Provide the [x, y] coordinate of the cell's center where the given text is located.  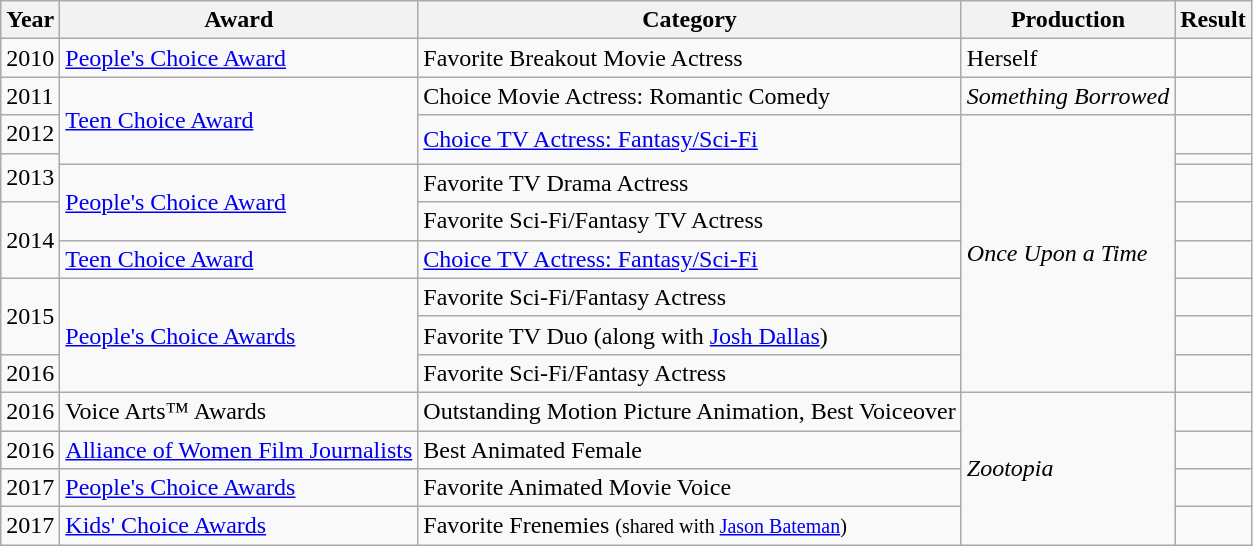
Award [239, 20]
Herself [1068, 58]
Something Borrowed [1068, 96]
Choice Movie Actress: Romantic Comedy [690, 96]
Outstanding Motion Picture Animation, Best Voiceover [690, 411]
Favorite Sci-Fi/Fantasy TV Actress [690, 221]
Best Animated Female [690, 449]
2010 [30, 58]
Result [1213, 20]
Favorite TV Drama Actress [690, 183]
2011 [30, 96]
2013 [30, 178]
Voice Arts™ Awards [239, 411]
Favorite TV Duo (along with Josh Dallas) [690, 335]
Production [1068, 20]
Favorite Breakout Movie Actress [690, 58]
Category [690, 20]
Once Upon a Time [1068, 254]
Favorite Frenemies (shared with Jason Bateman) [690, 526]
Favorite Animated Movie Voice [690, 488]
2014 [30, 240]
Alliance of Women Film Journalists [239, 449]
Year [30, 20]
Zootopia [1068, 468]
2015 [30, 316]
Kids' Choice Awards [239, 526]
2012 [30, 134]
